Return the (x, y) coordinate for the center point of the cell that contains the specified text.  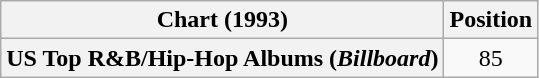
US Top R&B/Hip-Hop Albums (Billboard) (222, 58)
85 (491, 58)
Position (491, 20)
Chart (1993) (222, 20)
